Determine the [x, y] coordinate at the center of the cell enclosing the given text.  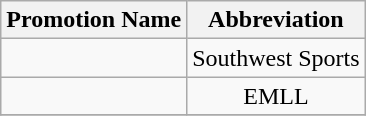
Promotion Name [94, 20]
EMLL [276, 96]
Abbreviation [276, 20]
Southwest Sports [276, 58]
